Locate the cell with the specified text and output its [X, Y] center coordinate. 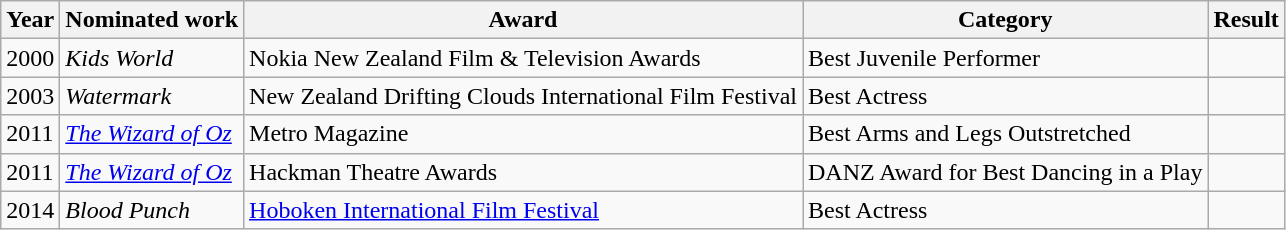
DANZ Award for Best Dancing in a Play [1004, 172]
New Zealand Drifting Clouds International Film Festival [524, 96]
Nokia New Zealand Film & Television Awards [524, 58]
2014 [30, 210]
Result [1246, 20]
Best Juvenile Performer [1004, 58]
Best Arms and Legs Outstretched [1004, 134]
Year [30, 20]
Watermark [152, 96]
Category [1004, 20]
Hackman Theatre Awards [524, 172]
Metro Magazine [524, 134]
2000 [30, 58]
Nominated work [152, 20]
Blood Punch [152, 210]
Hoboken International Film Festival [524, 210]
Kids World [152, 58]
2003 [30, 96]
Award [524, 20]
